Locate the cell with the specified text and output its [x, y] center coordinate. 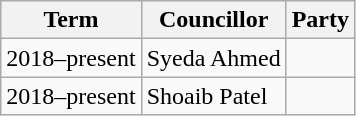
Shoaib Patel [214, 96]
Party [320, 20]
Councillor [214, 20]
Term [71, 20]
Syeda Ahmed [214, 58]
